Scan for the cell matching the given text and deliver its [X, Y] coordinate at center. 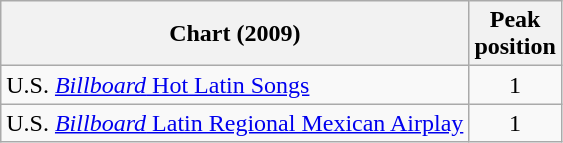
Peakposition [515, 34]
Chart (2009) [235, 34]
U.S. Billboard Hot Latin Songs [235, 85]
U.S. Billboard Latin Regional Mexican Airplay [235, 123]
